Scan for the cell matching the given text and deliver its (x, y) coordinate at center. 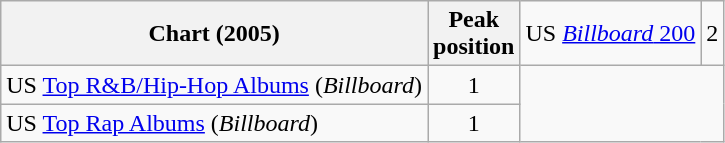
US Top Rap Albums (Billboard) (214, 123)
US Billboard 200 (610, 34)
US Top R&B/Hip-Hop Albums (Billboard) (214, 85)
2 (712, 34)
Chart (2005) (214, 34)
Peakposition (474, 34)
